Provide the (x, y) coordinate of the cell's center where the given text is located.  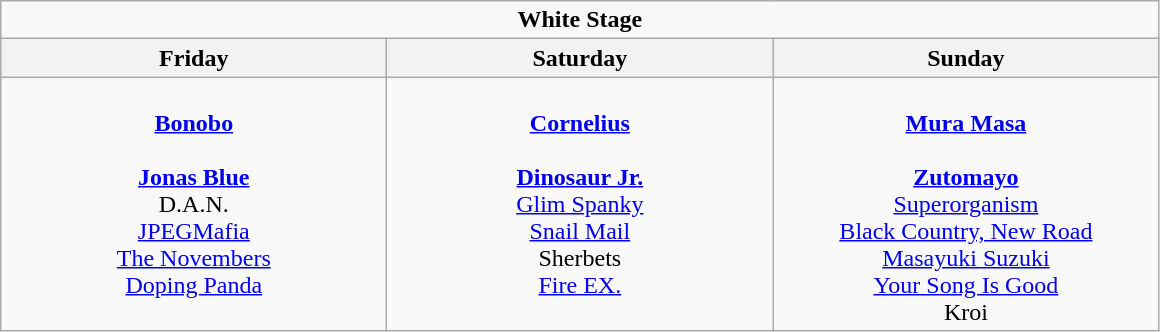
Friday (194, 58)
Cornelius Dinosaur Jr. Glim Spanky Snail Mail Sherbets Fire EX. (580, 204)
White Stage (580, 20)
Saturday (580, 58)
Bonobo Jonas Blue D.A.N. JPEGMafia The Novembers Doping Panda (194, 204)
Mura Masa Zutomayo Superorganism Black Country, New Road Masayuki Suzuki Your Song Is Good Kroi (966, 204)
Sunday (966, 58)
